Extract the (x, y) coordinate from the center of the cell holding the provided text.  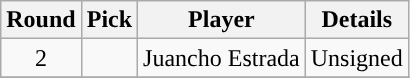
Juancho Estrada (222, 58)
Pick (109, 20)
Player (222, 20)
Unsigned (356, 58)
Round (41, 20)
2 (41, 58)
Details (356, 20)
